Find where the given text appears and provide that cell's center as [x, y] coordinate. 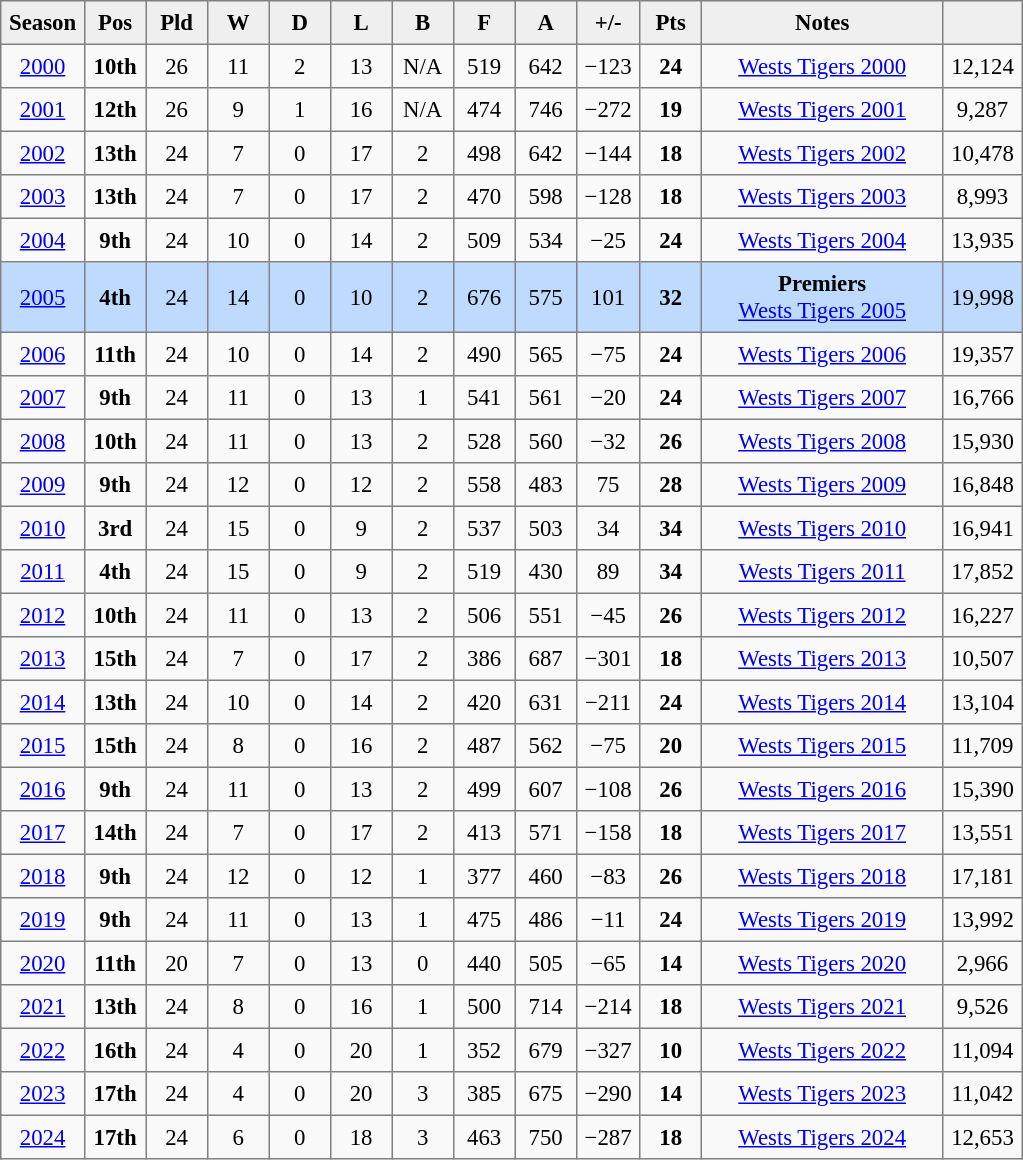
11,709 [982, 746]
32 [671, 297]
Wests Tigers 2003 [822, 197]
Wests Tigers 2010 [822, 528]
2022 [43, 1050]
385 [484, 1094]
−11 [608, 920]
19,357 [982, 354]
10,478 [982, 153]
17,181 [982, 876]
Wests Tigers 2024 [822, 1137]
Wests Tigers 2006 [822, 354]
9,526 [982, 1007]
17,852 [982, 572]
687 [546, 659]
2015 [43, 746]
Wests Tigers 2001 [822, 110]
463 [484, 1137]
509 [484, 240]
16th [115, 1050]
13,992 [982, 920]
10,507 [982, 659]
413 [484, 833]
2010 [43, 528]
2007 [43, 398]
W [238, 23]
Wests Tigers 2015 [822, 746]
Wests Tigers 2009 [822, 485]
2006 [43, 354]
−144 [608, 153]
Wests Tigers 2021 [822, 1007]
565 [546, 354]
−301 [608, 659]
483 [546, 485]
6 [238, 1137]
505 [546, 963]
Wests Tigers 2000 [822, 66]
607 [546, 789]
16,766 [982, 398]
−123 [608, 66]
2021 [43, 1007]
440 [484, 963]
503 [546, 528]
B [423, 23]
Wests Tigers 2020 [822, 963]
15,390 [982, 789]
11,042 [982, 1094]
Pld [177, 23]
12,653 [982, 1137]
2011 [43, 572]
2016 [43, 789]
Wests Tigers 2023 [822, 1094]
−287 [608, 1137]
2000 [43, 66]
498 [484, 153]
Wests Tigers 2004 [822, 240]
+/- [608, 23]
675 [546, 1094]
101 [608, 297]
Wests Tigers 2019 [822, 920]
Wests Tigers 2022 [822, 1050]
16,941 [982, 528]
−211 [608, 702]
A [546, 23]
−25 [608, 240]
475 [484, 920]
558 [484, 485]
2012 [43, 615]
Wests Tigers 2016 [822, 789]
−108 [608, 789]
−20 [608, 398]
537 [484, 528]
386 [484, 659]
Wests Tigers 2014 [822, 702]
551 [546, 615]
506 [484, 615]
−128 [608, 197]
2003 [43, 197]
14th [115, 833]
500 [484, 1007]
13,104 [982, 702]
541 [484, 398]
560 [546, 441]
28 [671, 485]
−214 [608, 1007]
−65 [608, 963]
486 [546, 920]
PremiersWests Tigers 2005 [822, 297]
746 [546, 110]
Wests Tigers 2013 [822, 659]
470 [484, 197]
Wests Tigers 2008 [822, 441]
Season [43, 23]
Wests Tigers 2012 [822, 615]
Wests Tigers 2018 [822, 876]
−290 [608, 1094]
2017 [43, 833]
2019 [43, 920]
12th [115, 110]
571 [546, 833]
2001 [43, 110]
598 [546, 197]
12,124 [982, 66]
15,930 [982, 441]
352 [484, 1050]
2018 [43, 876]
534 [546, 240]
16,227 [982, 615]
D [300, 23]
499 [484, 789]
−158 [608, 833]
−272 [608, 110]
679 [546, 1050]
487 [484, 746]
16,848 [982, 485]
2013 [43, 659]
562 [546, 746]
377 [484, 876]
Wests Tigers 2007 [822, 398]
2002 [43, 153]
−327 [608, 1050]
−83 [608, 876]
430 [546, 572]
L [361, 23]
89 [608, 572]
3rd [115, 528]
13,935 [982, 240]
561 [546, 398]
2024 [43, 1137]
2005 [43, 297]
19,998 [982, 297]
474 [484, 110]
Wests Tigers 2017 [822, 833]
420 [484, 702]
631 [546, 702]
2014 [43, 702]
F [484, 23]
460 [546, 876]
2009 [43, 485]
2,966 [982, 963]
2004 [43, 240]
11,094 [982, 1050]
Notes [822, 23]
575 [546, 297]
750 [546, 1137]
2023 [43, 1094]
714 [546, 1007]
19 [671, 110]
Pts [671, 23]
676 [484, 297]
490 [484, 354]
−32 [608, 441]
9,287 [982, 110]
528 [484, 441]
8,993 [982, 197]
Wests Tigers 2002 [822, 153]
75 [608, 485]
2020 [43, 963]
13,551 [982, 833]
2008 [43, 441]
Pos [115, 23]
−45 [608, 615]
Wests Tigers 2011 [822, 572]
